Detect which cell encompasses the target text, then output its [x, y] center coordinate. 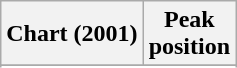
Chart (2001) [72, 34]
Peakposition [189, 34]
